Find where the given text appears and provide that cell's center as [x, y] coordinate. 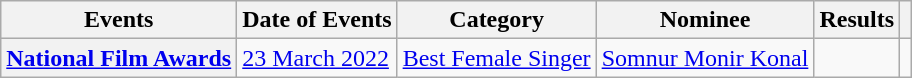
Nominee [705, 20]
National Film Awards [119, 58]
Somnur Monir Konal [705, 58]
Best Female Singer [496, 58]
Date of Events [317, 20]
Events [119, 20]
Category [496, 20]
23 March 2022 [317, 58]
Results [857, 20]
